For the text-containing cell, return its midpoint in [x, y] coordinate format. 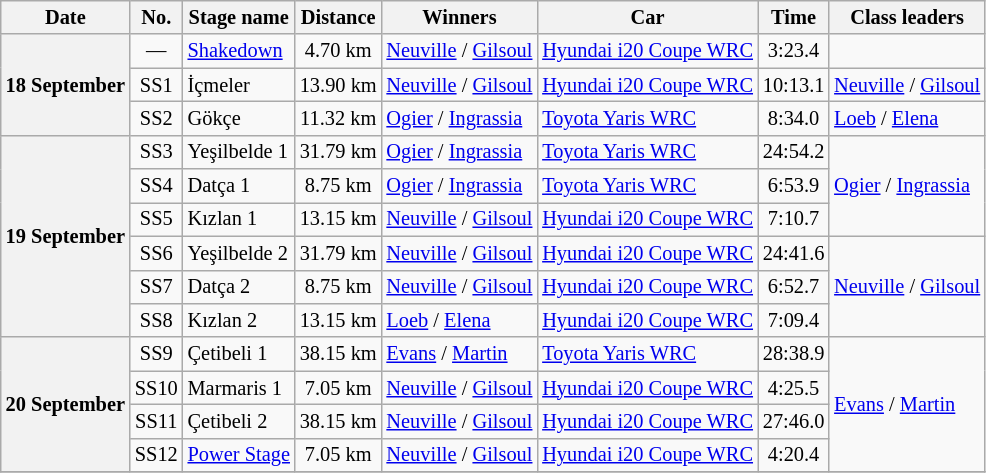
3:23.4 [794, 51]
SS9 [156, 354]
28:38.9 [794, 354]
24:54.2 [794, 152]
Yeşilbelde 1 [239, 152]
SS10 [156, 388]
18 September [66, 84]
27:46.0 [794, 421]
19 September [66, 236]
24:41.6 [794, 253]
SS12 [156, 455]
Çetibeli 2 [239, 421]
Power Stage [239, 455]
SS1 [156, 85]
Marmaris 1 [239, 388]
Winners [460, 17]
SS5 [156, 219]
Yeşilbelde 2 [239, 253]
SS11 [156, 421]
4.70 km [338, 51]
SS4 [156, 186]
Distance [338, 17]
İçmeler [239, 85]
SS2 [156, 118]
Çetibeli 1 [239, 354]
Time [794, 17]
SS8 [156, 320]
7:10.7 [794, 219]
Kızlan 1 [239, 219]
Date [66, 17]
Datça 1 [239, 186]
— [156, 51]
Class leaders [907, 17]
Datça 2 [239, 287]
6:53.9 [794, 186]
13.90 km [338, 85]
Gökçe [239, 118]
Car [648, 17]
Kızlan 2 [239, 320]
4:20.4 [794, 455]
10:13.1 [794, 85]
4:25.5 [794, 388]
7:09.4 [794, 320]
6:52.7 [794, 287]
SS7 [156, 287]
Stage name [239, 17]
No. [156, 17]
8:34.0 [794, 118]
SS6 [156, 253]
11.32 km [338, 118]
SS3 [156, 152]
Shakedown [239, 51]
20 September [66, 404]
